Determine the (x, y) coordinate at the center of the cell enclosing the given text.  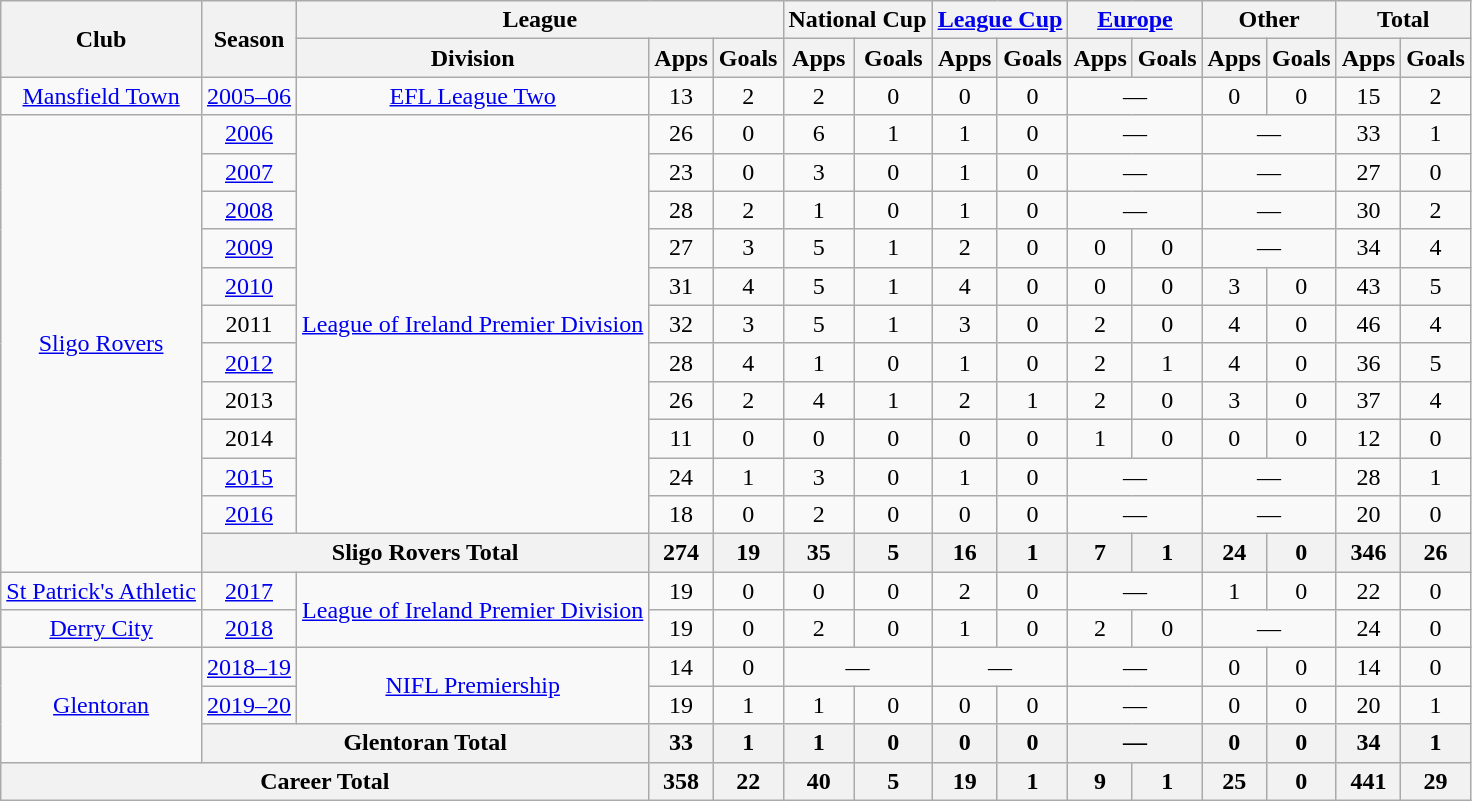
23 (681, 172)
346 (1368, 553)
11 (681, 438)
2009 (248, 248)
441 (1368, 781)
2018 (248, 629)
Other (1269, 20)
2017 (248, 591)
15 (1368, 96)
Glentoran Total (424, 743)
2005–06 (248, 96)
2007 (248, 172)
2014 (248, 438)
32 (681, 324)
2013 (248, 400)
League (540, 20)
National Cup (858, 20)
Career Total (325, 781)
EFL League Two (473, 96)
2011 (248, 324)
6 (819, 134)
2012 (248, 362)
12 (1368, 438)
13 (681, 96)
Derry City (102, 629)
Season (248, 39)
2006 (248, 134)
35 (819, 553)
Sligo Rovers (102, 344)
25 (1234, 781)
7 (1100, 553)
31 (681, 286)
2010 (248, 286)
Division (473, 58)
Sligo Rovers Total (424, 553)
30 (1368, 210)
2016 (248, 515)
46 (1368, 324)
9 (1100, 781)
274 (681, 553)
37 (1368, 400)
NIFL Premiership (473, 686)
2015 (248, 477)
St Patrick's Athletic (102, 591)
16 (964, 553)
2019–20 (248, 705)
36 (1368, 362)
358 (681, 781)
2008 (248, 210)
Club (102, 39)
18 (681, 515)
2018–19 (248, 667)
League Cup (1000, 20)
Glentoran (102, 705)
Europe (1135, 20)
43 (1368, 286)
40 (819, 781)
Total (1403, 20)
29 (1436, 781)
Mansfield Town (102, 96)
